Provide the (X, Y) coordinate of the cell's center where the given text is located.  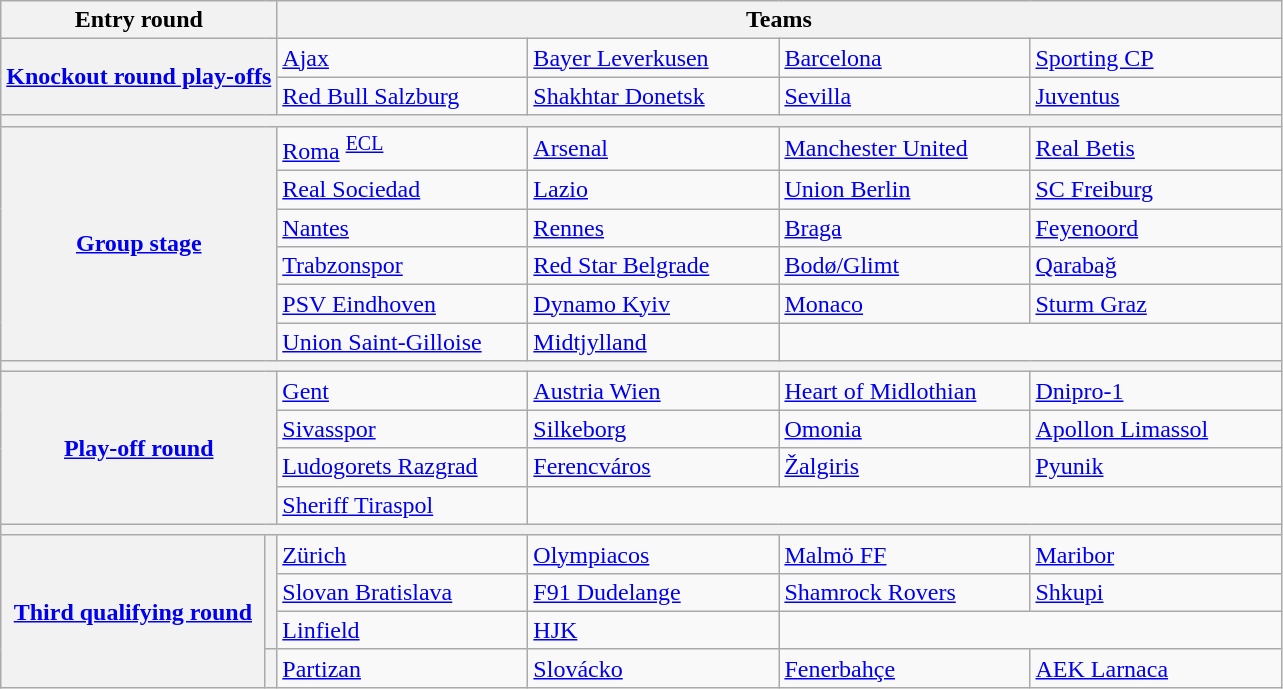
Sevilla (904, 96)
Roma ECL (402, 148)
Dnipro-1 (1156, 391)
Gent (402, 391)
Manchester United (904, 148)
Real Betis (1156, 148)
Apollon Limassol (1156, 429)
Entry round (139, 20)
Ludogorets Razgrad (402, 467)
Ferencváros (654, 467)
Group stage (139, 244)
Silkeborg (654, 429)
Austria Wien (654, 391)
Lazio (654, 190)
Rennes (654, 228)
Linfield (402, 630)
Malmö FF (904, 554)
Third qualifying round (133, 611)
Slovácko (654, 668)
Barcelona (904, 58)
Olympiacos (654, 554)
Ajax (402, 58)
Union Saint-Gilloise (402, 342)
Red Star Belgrade (654, 266)
Real Sociedad (402, 190)
Midtjylland (654, 342)
Žalgiris (904, 467)
Sivasspor (402, 429)
Feyenoord (1156, 228)
Sporting CP (1156, 58)
Qarabağ (1156, 266)
Bodø/Glimt (904, 266)
Maribor (1156, 554)
Shakhtar Donetsk (654, 96)
F91 Dudelange (654, 592)
Arsenal (654, 148)
Juventus (1156, 96)
Union Berlin (904, 190)
Shamrock Rovers (904, 592)
Red Bull Salzburg (402, 96)
HJK (654, 630)
Sturm Graz (1156, 304)
AEK Larnaca (1156, 668)
Fenerbahçe (904, 668)
Play-off round (139, 448)
Dynamo Kyiv (654, 304)
SC Freiburg (1156, 190)
Slovan Bratislava (402, 592)
Zürich (402, 554)
Heart of Midlothian (904, 391)
Knockout round play-offs (139, 77)
Sheriff Tiraspol (402, 505)
Trabzonspor (402, 266)
Shkupi (1156, 592)
Teams (779, 20)
Pyunik (1156, 467)
Bayer Leverkusen (654, 58)
PSV Eindhoven (402, 304)
Braga (904, 228)
Monaco (904, 304)
Partizan (402, 668)
Nantes (402, 228)
Omonia (904, 429)
